Identify which cell holds the provided text, then report its [X, Y] central coordinate. 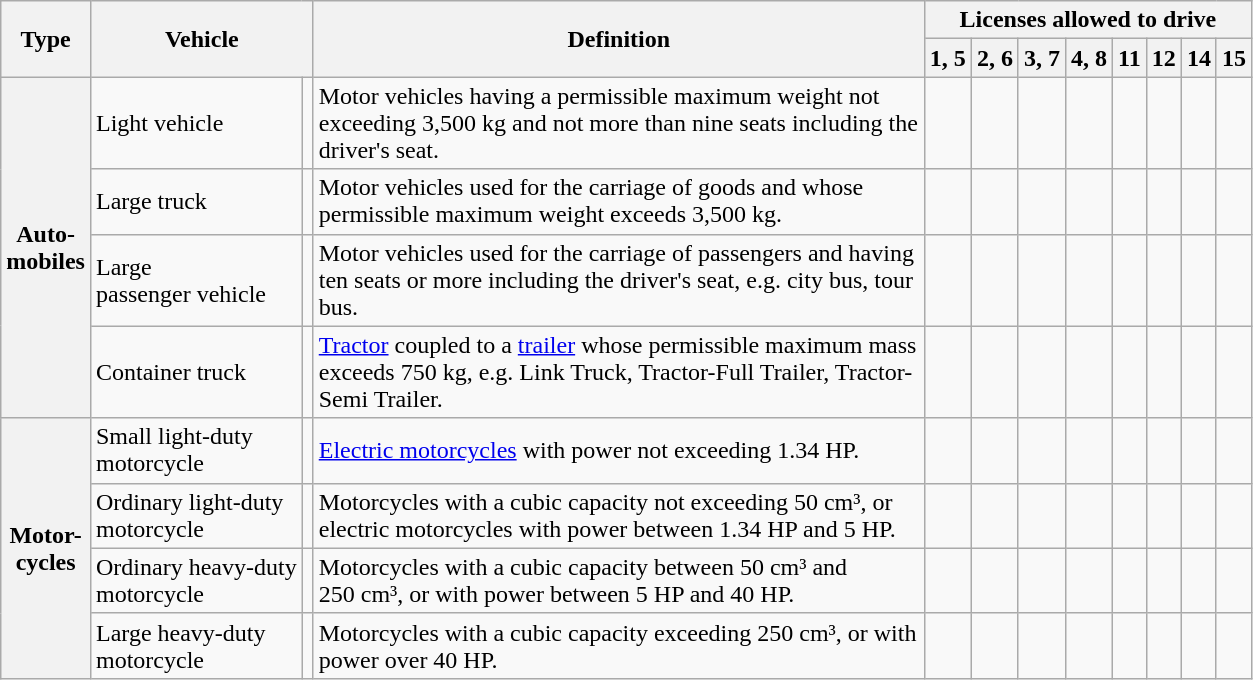
Tractor coupled to a trailer whose permissible maximum mass exceeds 750 kg, e.g. Link Truck, Tractor-Full Trailer, Tractor-Semi Trailer. [618, 372]
Ordinary heavy-dutymotorcycle [196, 580]
Largepassenger vehicle [196, 280]
Motorcycles with a cubic capacity not exceeding 50 cm³, or electric motorcycles with power between 1.34 HP and 5 HP. [618, 516]
12 [1164, 58]
Motor-cycles [46, 548]
Definition [618, 39]
1, 5 [948, 58]
Motorcycles with a cubic capacity between 50 cm³ and 250 cm³, or with power between 5 HP and 40 HP. [618, 580]
Motor vehicles having a permissible maximum weight not exceeding 3,500 kg and not more than nine seats including the driver's seat. [618, 123]
14 [1198, 58]
4, 8 [1088, 58]
11 [1130, 58]
Motorcycles with a cubic capacity exceeding 250 cm³, or with power over 40 HP. [618, 646]
Light vehicle [196, 123]
Vehicle [202, 39]
3, 7 [1042, 58]
Electric motorcycles with power not exceeding 1.34 HP. [618, 450]
Motor vehicles used for the carriage of passengers and having ten seats or more including the driver's seat, e.g. city bus, tour bus. [618, 280]
Ordinary light-dutymotorcycle [196, 516]
Large truck [196, 202]
Type [46, 39]
15 [1234, 58]
Small light-dutymotorcycle [196, 450]
Large heavy-dutymotorcycle [196, 646]
Licenses allowed to drive [1088, 20]
Auto-mobiles [46, 248]
Motor vehicles used for the carriage of goods and whose permissible maximum weight exceeds 3,500 kg. [618, 202]
2, 6 [994, 58]
Container truck [196, 372]
